Extract the (x, y) coordinate from the center of the cell holding the provided text.  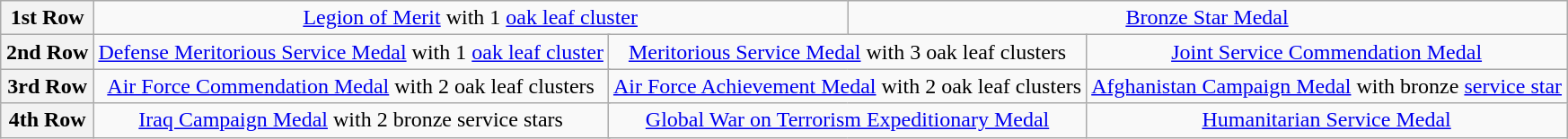
2nd Row (47, 52)
Legion of Merit with 1 oak leaf cluster (471, 18)
Bronze Star Medal (1207, 18)
3rd Row (47, 86)
Iraq Campaign Medal with 2 bronze service stars (351, 120)
Meritorious Service Medal with 3 oak leaf clusters (847, 52)
Afghanistan Campaign Medal with bronze service star (1327, 86)
Air Force Commendation Medal with 2 oak leaf clusters (351, 86)
Humanitarian Service Medal (1327, 120)
Defense Meritorious Service Medal with 1 oak leaf cluster (351, 52)
Joint Service Commendation Medal (1327, 52)
4th Row (47, 120)
Air Force Achievement Medal with 2 oak leaf clusters (847, 86)
1st Row (47, 18)
Global War on Terrorism Expeditionary Medal (847, 120)
